Return the [X, Y] coordinate for the center point of the cell that contains the specified text.  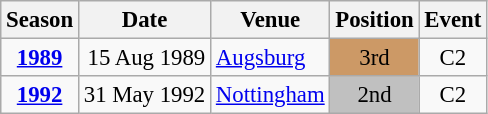
3rd [374, 58]
Nottingham [270, 95]
Position [374, 20]
15 Aug 1989 [144, 58]
1992 [40, 95]
Event [453, 20]
31 May 1992 [144, 95]
Date [144, 20]
2nd [374, 95]
Venue [270, 20]
1989 [40, 58]
Augsburg [270, 58]
Season [40, 20]
